Identify which cell holds the provided text, then report its [X, Y] central coordinate. 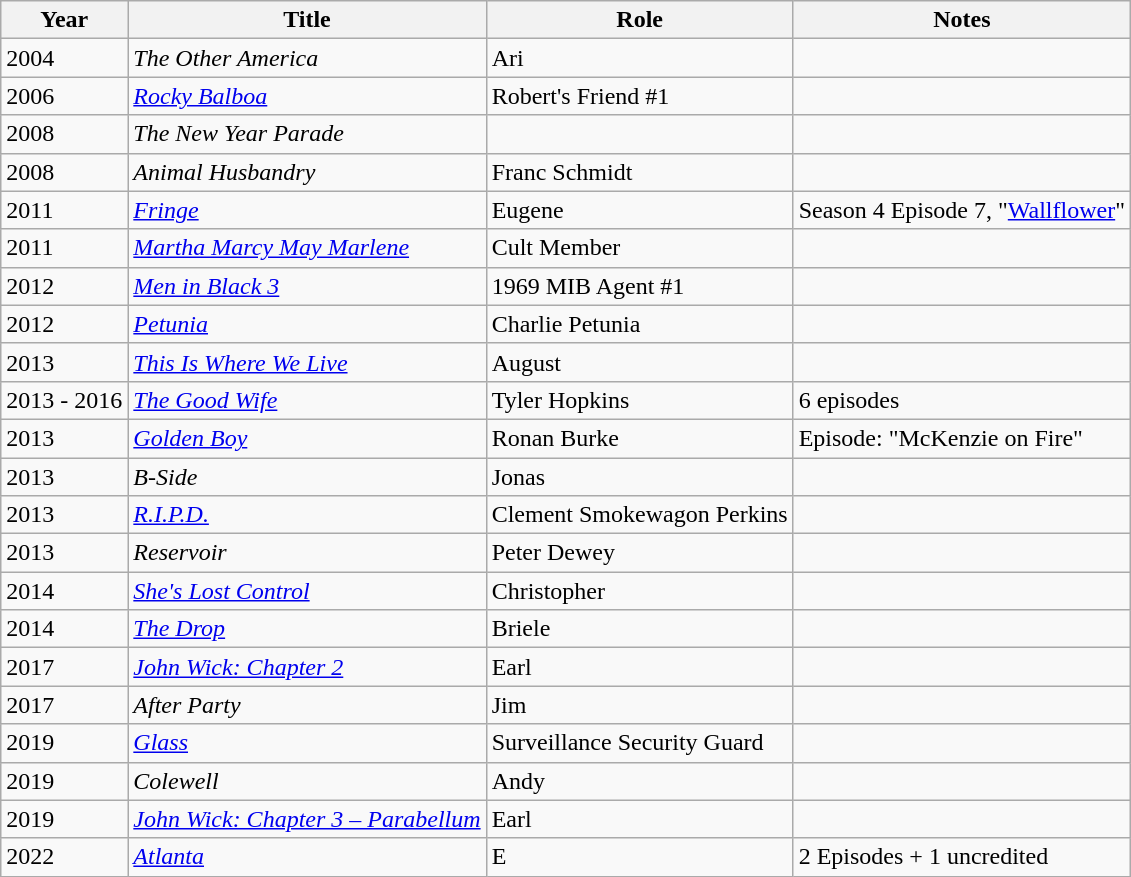
Petunia [307, 324]
Episode: "McKenzie on Fire" [962, 438]
Christopher [640, 591]
Glass [307, 743]
The Good Wife [307, 400]
Title [307, 20]
Ari [640, 58]
Martha Marcy May Marlene [307, 248]
Eugene [640, 210]
1969 MIB Agent #1 [640, 286]
Golden Boy [307, 438]
Jonas [640, 477]
Cult Member [640, 248]
6 episodes [962, 400]
She's Lost Control [307, 591]
2004 [64, 58]
Role [640, 20]
Surveillance Security Guard [640, 743]
Season 4 Episode 7, "Wallflower" [962, 210]
2006 [64, 96]
R.I.P.D. [307, 515]
Animal Husbandry [307, 172]
2013 - 2016 [64, 400]
Tyler Hopkins [640, 400]
August [640, 362]
After Party [307, 705]
B-Side [307, 477]
Clement Smokewagon Perkins [640, 515]
Franc Schmidt [640, 172]
Atlanta [307, 857]
E [640, 857]
The New Year Parade [307, 134]
Men in Black 3 [307, 286]
The Other America [307, 58]
Fringe [307, 210]
2 Episodes + 1 uncredited [962, 857]
Charlie Petunia [640, 324]
This Is Where We Live [307, 362]
Briele [640, 629]
Ronan Burke [640, 438]
The Drop [307, 629]
Colewell [307, 781]
John Wick: Chapter 2 [307, 667]
Andy [640, 781]
John Wick: Chapter 3 – Parabellum [307, 819]
Notes [962, 20]
2022 [64, 857]
Reservoir [307, 553]
Jim [640, 705]
Rocky Balboa [307, 96]
Peter Dewey [640, 553]
Robert's Friend #1 [640, 96]
Year [64, 20]
